Identify which cell holds the provided text, then report its (X, Y) central coordinate. 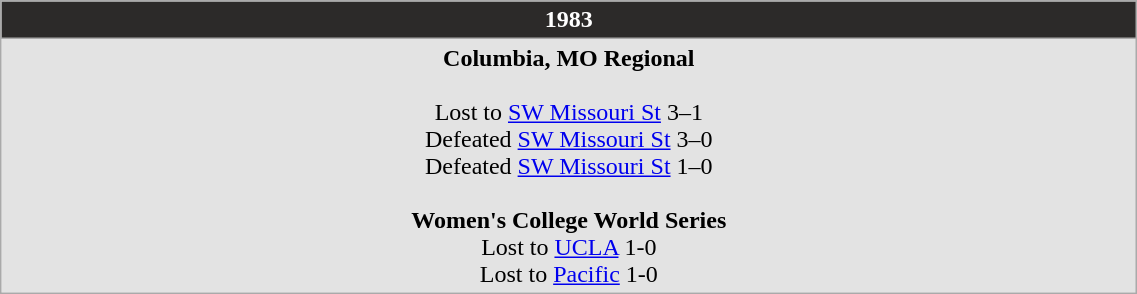
1983 (569, 20)
